Determine the (x, y) coordinate at the center of the cell enclosing the given text.  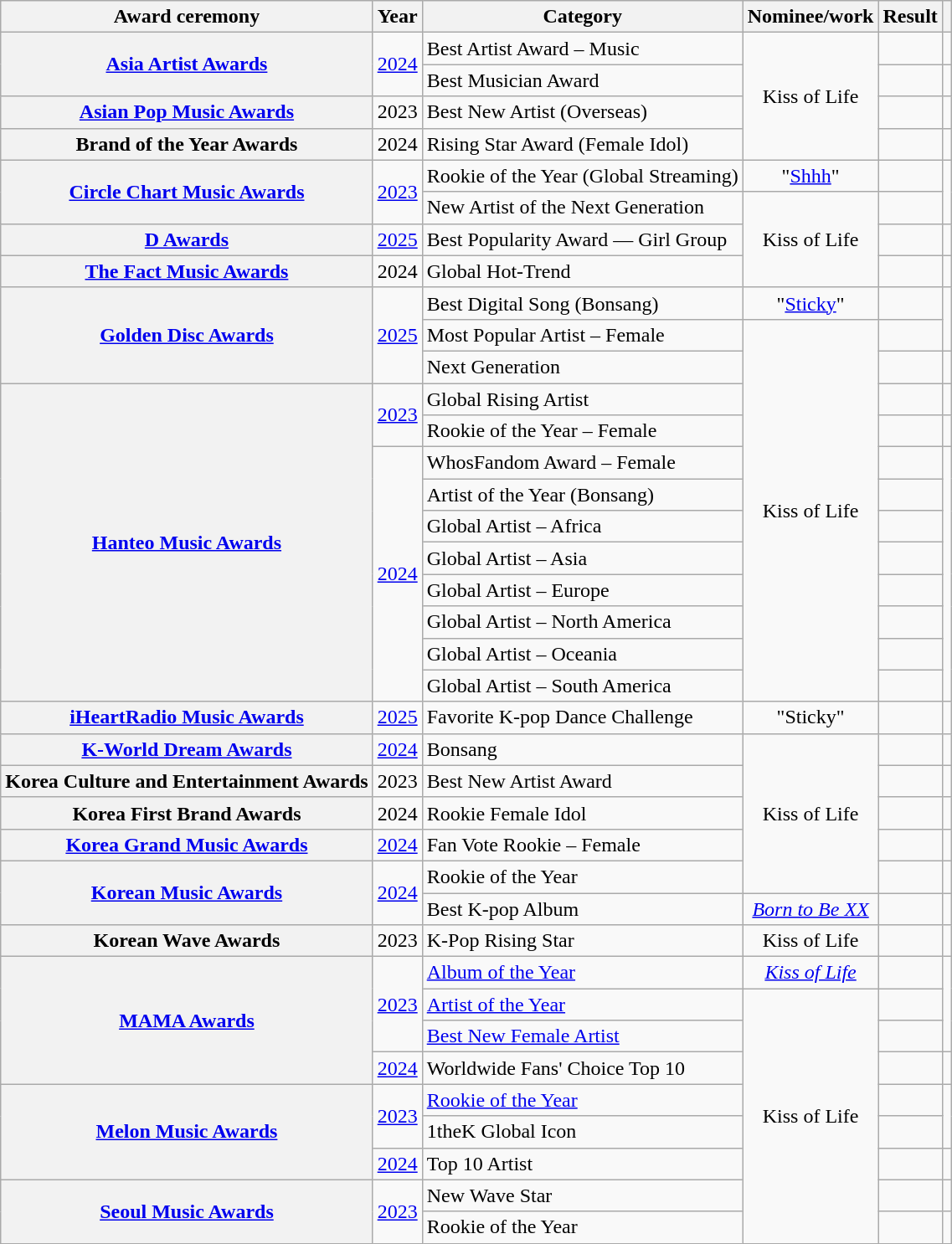
Rookie Female Idol (583, 813)
Best Musician Award (583, 80)
Best New Artist (Overseas) (583, 112)
The Fact Music Awards (187, 271)
Best Digital Song (Bonsang) (583, 303)
Born to Be XX (810, 908)
Global Artist – Africa (583, 527)
Best Popularity Award — Girl Group (583, 239)
Asia Artist Awards (187, 64)
"Shhh" (810, 176)
Global Artist – Asia (583, 558)
Global Rising Artist (583, 399)
Bonsang (583, 749)
Fan Vote Rookie – Female (583, 845)
1theK Global Icon (583, 1132)
Worldwide Fans' Choice Top 10 (583, 1068)
Album of the Year (583, 973)
Artist of the Year (583, 1005)
Nominee/work (810, 17)
Best K-pop Album (583, 908)
Next Generation (583, 367)
Rookie of the Year – Female (583, 431)
Korea First Brand Awards (187, 813)
Best Artist Award – Music (583, 49)
New Wave Star (583, 1195)
Result (910, 17)
Hanteo Music Awards (187, 542)
Award ceremony (187, 17)
Best New Female Artist (583, 1036)
Rookie of the Year (Global Streaming) (583, 176)
Artist of the Year (Bonsang) (583, 495)
Global Artist – Oceania (583, 654)
Korean Wave Awards (187, 941)
Seoul Music Awards (187, 1211)
Golden Disc Awards (187, 335)
Global Hot-Trend (583, 271)
MAMA Awards (187, 1020)
WhosFandom Award – Female (583, 463)
Asian Pop Music Awards (187, 112)
Rising Star Award (Female Idol) (583, 144)
Global Artist – Europe (583, 590)
iHeartRadio Music Awards (187, 717)
Best New Artist Award (583, 781)
Favorite K-pop Dance Challenge (583, 717)
Category (583, 17)
K-Pop Rising Star (583, 941)
Global Artist – South America (583, 686)
Top 10 Artist (583, 1164)
Year (397, 17)
Melon Music Awards (187, 1132)
Most Popular Artist – Female (583, 335)
Korea Grand Music Awards (187, 845)
Global Artist – North America (583, 622)
Korean Music Awards (187, 892)
Brand of the Year Awards (187, 144)
K-World Dream Awards (187, 749)
D Awards (187, 239)
Korea Culture and Entertainment Awards (187, 781)
New Artist of the Next Generation (583, 208)
Circle Chart Music Awards (187, 192)
